Extract the (x, y) coordinate from the center of the cell holding the provided text.  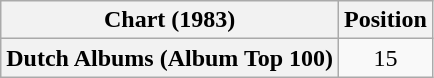
Chart (1983) (170, 20)
Dutch Albums (Album Top 100) (170, 58)
15 (386, 58)
Position (386, 20)
